From the cell containing the given text, extract its center point as (X, Y) coordinate. 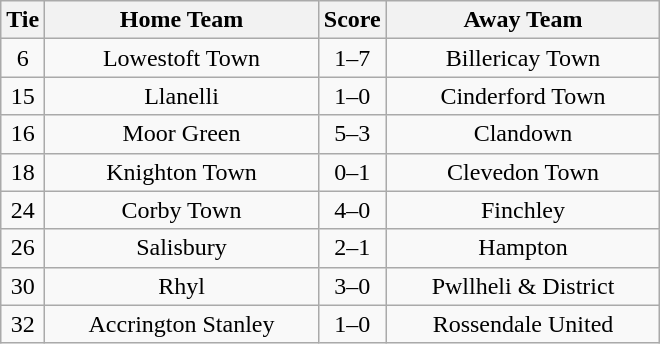
18 (23, 172)
Away Team (523, 20)
30 (23, 286)
Corby Town (182, 210)
24 (23, 210)
Clandown (523, 134)
Pwllheli & District (523, 286)
Accrington Stanley (182, 324)
Hampton (523, 248)
Rhyl (182, 286)
Rossendale United (523, 324)
Tie (23, 20)
3–0 (352, 286)
32 (23, 324)
Moor Green (182, 134)
Score (352, 20)
16 (23, 134)
Billericay Town (523, 58)
Knighton Town (182, 172)
6 (23, 58)
4–0 (352, 210)
2–1 (352, 248)
Home Team (182, 20)
Cinderford Town (523, 96)
15 (23, 96)
Finchley (523, 210)
26 (23, 248)
Llanelli (182, 96)
Salisbury (182, 248)
5–3 (352, 134)
Lowestoft Town (182, 58)
1–7 (352, 58)
Clevedon Town (523, 172)
0–1 (352, 172)
